Detect which cell encompasses the target text, then output its (X, Y) center coordinate. 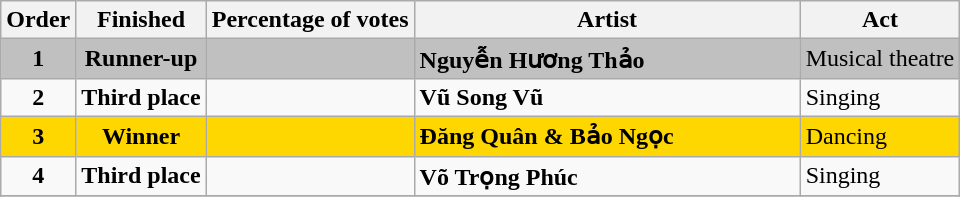
Act (880, 20)
2 (38, 97)
3 (38, 136)
Musical theatre (880, 59)
Finished (141, 20)
Runner-up (141, 59)
Percentage of votes (310, 20)
Nguyễn Hương Thảo (607, 59)
1 (38, 59)
Dancing (880, 136)
Winner (141, 136)
Võ Trọng Phúc (607, 176)
4 (38, 176)
Vũ Song Vũ (607, 97)
Đăng Quân & Bảo Ngọc (607, 136)
Order (38, 20)
Artist (607, 20)
